For the text-containing cell, return its midpoint in (X, Y) coordinate format. 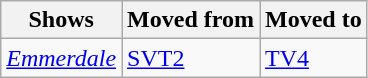
SVT2 (191, 58)
Moved to (314, 20)
TV4 (314, 58)
Moved from (191, 20)
Emmerdale (62, 58)
Shows (62, 20)
